Extract the (X, Y) coordinate from the center of the cell holding the provided text.  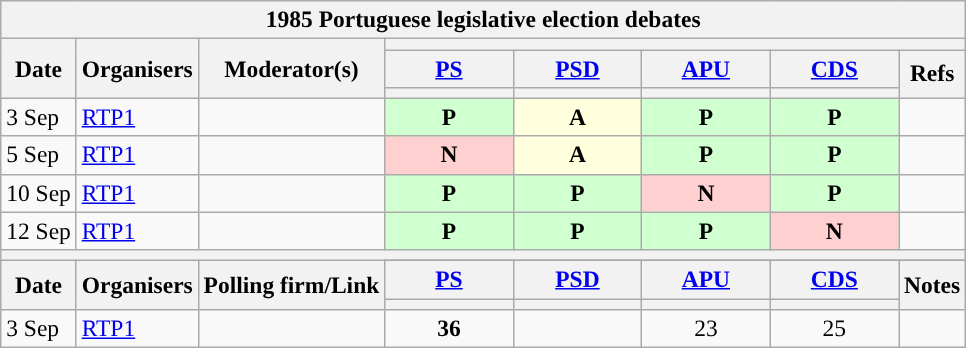
1985 Portuguese legislative election debates (484, 19)
12 Sep (39, 231)
23 (706, 328)
Polling firm/Link (292, 284)
36 (449, 328)
25 (834, 328)
5 Sep (39, 155)
Refs (932, 74)
10 Sep (39, 193)
Moderator(s) (292, 68)
Notes (932, 284)
